Pinpoint the cell where the given text exists, returning its (x, y) midpoint coordinate. 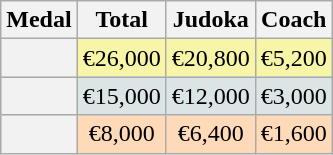
€15,000 (122, 96)
€5,200 (294, 58)
€1,600 (294, 134)
€3,000 (294, 96)
Medal (39, 20)
€20,800 (210, 58)
€8,000 (122, 134)
€6,400 (210, 134)
Coach (294, 20)
€12,000 (210, 96)
Total (122, 20)
Judoka (210, 20)
€26,000 (122, 58)
